Pinpoint the cell where the given text exists, returning its [x, y] midpoint coordinate. 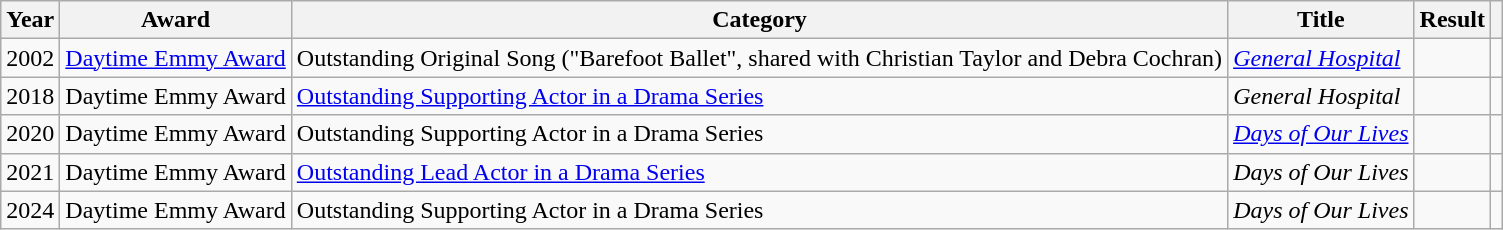
2021 [30, 172]
Result [1452, 20]
Outstanding Original Song ("Barefoot Ballet", shared with Christian Taylor and Debra Cochran) [759, 58]
Category [759, 20]
2018 [30, 96]
Year [30, 20]
Title [1321, 20]
2002 [30, 58]
Outstanding Lead Actor in a Drama Series [759, 172]
Award [176, 20]
2024 [30, 210]
2020 [30, 134]
